Provide the [x, y] coordinate of the cell's center where the given text is located.  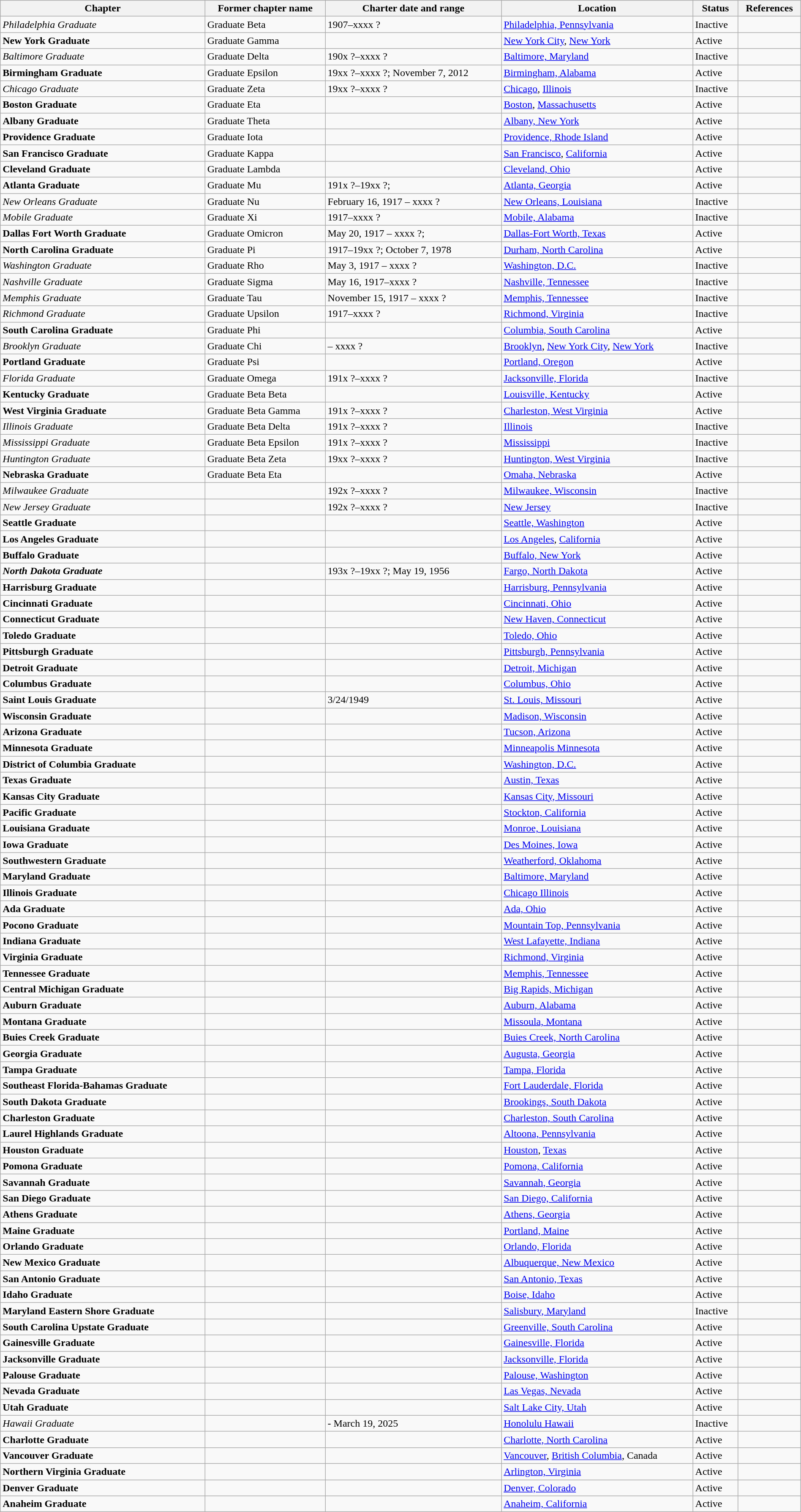
New Orleans, Louisiana [597, 202]
San Antonio, Texas [597, 1279]
Graduate Beta Epsilon [265, 442]
Status [716, 8]
Graduate Sigma [265, 282]
Palouse Graduate [103, 1375]
Palouse, Washington [597, 1375]
San Diego, California [597, 1198]
Des Moines, Iowa [597, 845]
Graduate Iota [265, 137]
Graduate Omega [265, 378]
San Francisco Graduate [103, 153]
Southwestern Graduate [103, 861]
Vancouver Graduate [103, 1455]
Graduate Gamma [265, 41]
Tucson, Arizona [597, 732]
Providence Graduate [103, 137]
Seattle Graduate [103, 523]
Portland, Maine [597, 1231]
Toledo, Ohio [597, 635]
Graduate Beta Zeta [265, 458]
Texas Graduate [103, 780]
Louisiana Graduate [103, 828]
References [769, 8]
Kansas City, Missouri [597, 796]
Location [597, 8]
Maryland Graduate [103, 877]
Albany Graduate [103, 121]
Saint Louis Graduate [103, 700]
Big Rapids, Michigan [597, 989]
Graduate Rho [265, 266]
Jacksonville Graduate [103, 1359]
Milwaukee Graduate [103, 491]
Cincinnati Graduate [103, 603]
Dallas Fort Worth Graduate [103, 234]
Maryland Eastern Shore Graduate [103, 1311]
Arizona Graduate [103, 732]
Las Vegas, Nevada [597, 1391]
Atlanta, Georgia [597, 185]
Nebraska Graduate [103, 475]
Madison, Wisconsin [597, 716]
Nashville Graduate [103, 282]
Graduate Omicron [265, 234]
Los Angeles Graduate [103, 539]
Cleveland Graduate [103, 169]
Hawaii Graduate [103, 1423]
Gainesville Graduate [103, 1343]
San Diego Graduate [103, 1198]
Providence, Rhode Island [597, 137]
Tampa, Florida [597, 1070]
Ada, Ohio [597, 909]
Auburn, Alabama [597, 1005]
3/24/1949 [413, 700]
Charleston Graduate [103, 1118]
- March 19, 2025 [413, 1423]
Albany, New York [597, 121]
Charlotte, North Carolina [597, 1439]
New York City, New York [597, 41]
Huntington Graduate [103, 458]
Philadelphia Graduate [103, 25]
Durham, North Carolina [597, 250]
Graduate Beta Beta [265, 394]
Graduate Kappa [265, 153]
Graduate Psi [265, 362]
Athens, Georgia [597, 1214]
Graduate Chi [265, 346]
Pomona Graduate [103, 1166]
Graduate Theta [265, 121]
New York Graduate [103, 41]
Mobile, Alabama [597, 218]
Louisville, Kentucky [597, 394]
190x ?–xxxx ? [413, 57]
South Carolina Graduate [103, 330]
Augusta, Georgia [597, 1054]
Huntington, West Virginia [597, 458]
Maine Graduate [103, 1231]
Columbia, South Carolina [597, 330]
Graduate Tau [265, 298]
West Virginia Graduate [103, 410]
Cleveland, Ohio [597, 169]
Albuquerque, New Mexico [597, 1263]
Former chapter name [265, 8]
Houston, Texas [597, 1150]
Graduate Beta Gamma [265, 410]
Los Angeles, California [597, 539]
Kansas City Graduate [103, 796]
Savannah, Georgia [597, 1182]
Chicago Graduate [103, 89]
Florida Graduate [103, 378]
Dallas-Fort Worth, Texas [597, 234]
Mountain Top, Pennsylvania [597, 925]
Baltimore Graduate [103, 57]
Orlando, Florida [597, 1247]
Laurel Highlands Graduate [103, 1134]
Denver, Colorado [597, 1487]
Chicago Illinois [597, 893]
Ada Graduate [103, 909]
– xxxx ? [413, 346]
Graduate Upsilon [265, 314]
Omaha, Nebraska [597, 475]
Charter date and range [413, 8]
Cincinnati, Ohio [597, 603]
Washington Graduate [103, 266]
Graduate Beta [265, 25]
Savannah Graduate [103, 1182]
Pomona, California [597, 1166]
Vancouver, British Columbia, Canada [597, 1455]
Utah Graduate [103, 1407]
February 16, 1917 – xxxx ? [413, 202]
Graduate Epsilon [265, 73]
North Carolina Graduate [103, 250]
Fargo, North Dakota [597, 571]
Denver Graduate [103, 1487]
Graduate Beta Eta [265, 475]
Birmingham Graduate [103, 73]
Missoula, Montana [597, 1022]
Graduate Mu [265, 185]
1917–19xx ?; October 7, 1978 [413, 250]
Buies Creek, North Carolina [597, 1038]
Indiana Graduate [103, 941]
Philadelphia, Pennsylvania [597, 25]
Graduate Xi [265, 218]
Graduate Lambda [265, 169]
Connecticut Graduate [103, 619]
1907–xxxx ? [413, 25]
Buffalo, New York [597, 555]
Salisbury, Maryland [597, 1311]
19xx ?–xxxx ?; November 7, 2012 [413, 73]
Houston Graduate [103, 1150]
Birmingham, Alabama [597, 73]
Graduate Delta [265, 57]
St. Louis, Missouri [597, 700]
Stockton, California [597, 812]
Brooklyn Graduate [103, 346]
Charlotte Graduate [103, 1439]
South Carolina Upstate Graduate [103, 1327]
May 20, 1917 – xxxx ?; [413, 234]
Boise, Idaho [597, 1295]
Graduate Zeta [265, 89]
Harrisburg Graduate [103, 587]
Toledo Graduate [103, 635]
San Francisco, California [597, 153]
New Mexico Graduate [103, 1263]
Milwaukee, Wisconsin [597, 491]
Fort Lauderdale, Florida [597, 1086]
Graduate Phi [265, 330]
193x ?–19xx ?; May 19, 1956 [413, 571]
Pocono Graduate [103, 925]
Montana Graduate [103, 1022]
Kentucky Graduate [103, 394]
Austin, Texas [597, 780]
Boston, Massachusetts [597, 105]
Harrisburg, Pennsylvania [597, 587]
November 15, 1917 – xxxx ? [413, 298]
Tennessee Graduate [103, 973]
Weatherford, Oklahoma [597, 861]
May 3, 1917 – xxxx ? [413, 266]
Memphis Graduate [103, 298]
South Dakota Graduate [103, 1102]
May 16, 1917–xxxx ? [413, 282]
Brookings, South Dakota [597, 1102]
191x ?–19xx ?; [413, 185]
New Jersey [597, 507]
Brooklyn, New York City, New York [597, 346]
Portland, Oregon [597, 362]
Salt Lake City, Utah [597, 1407]
Nevada Graduate [103, 1391]
San Antonio Graduate [103, 1279]
Seattle, Washington [597, 523]
New Orleans Graduate [103, 202]
Buffalo Graduate [103, 555]
Athens Graduate [103, 1214]
West Lafayette, Indiana [597, 941]
Southeast Florida-Bahamas Graduate [103, 1086]
Altoona, Pennsylvania [597, 1134]
Illinois [597, 426]
Pittsburgh, Pennsylvania [597, 651]
Charleston, South Carolina [597, 1118]
Northern Virginia Graduate [103, 1471]
Greenville, South Carolina [597, 1327]
Columbus Graduate [103, 684]
Tampa Graduate [103, 1070]
Pacific Graduate [103, 812]
Charleston, West Virginia [597, 410]
Columbus, Ohio [597, 684]
Buies Creek Graduate [103, 1038]
Georgia Graduate [103, 1054]
Detroit Graduate [103, 667]
Gainesville, Florida [597, 1343]
Chicago, Illinois [597, 89]
New Haven, Connecticut [597, 619]
Graduate Pi [265, 250]
Richmond Graduate [103, 314]
Detroit, Michigan [597, 667]
North Dakota Graduate [103, 571]
Iowa Graduate [103, 845]
Anaheim, California [597, 1504]
Virginia Graduate [103, 957]
Idaho Graduate [103, 1295]
Pittsburgh Graduate [103, 651]
Auburn Graduate [103, 1005]
Central Michigan Graduate [103, 989]
Mississippi Graduate [103, 442]
New Jersey Graduate [103, 507]
Graduate Beta Delta [265, 426]
Wisconsin Graduate [103, 716]
Atlanta Graduate [103, 185]
Mobile Graduate [103, 218]
Graduate Eta [265, 105]
Minnesota Graduate [103, 748]
Mississippi [597, 442]
Nashville, Tennessee [597, 282]
Graduate Nu [265, 202]
Arlington, Virginia [597, 1471]
Honolulu Hawaii [597, 1423]
Orlando Graduate [103, 1247]
Monroe, Louisiana [597, 828]
District of Columbia Graduate [103, 764]
Minneapolis Minnesota [597, 748]
Chapter [103, 8]
Anaheim Graduate [103, 1504]
Boston Graduate [103, 105]
Portland Graduate [103, 362]
